Provide the (x, y) coordinate of the cell's center where the given text is located.  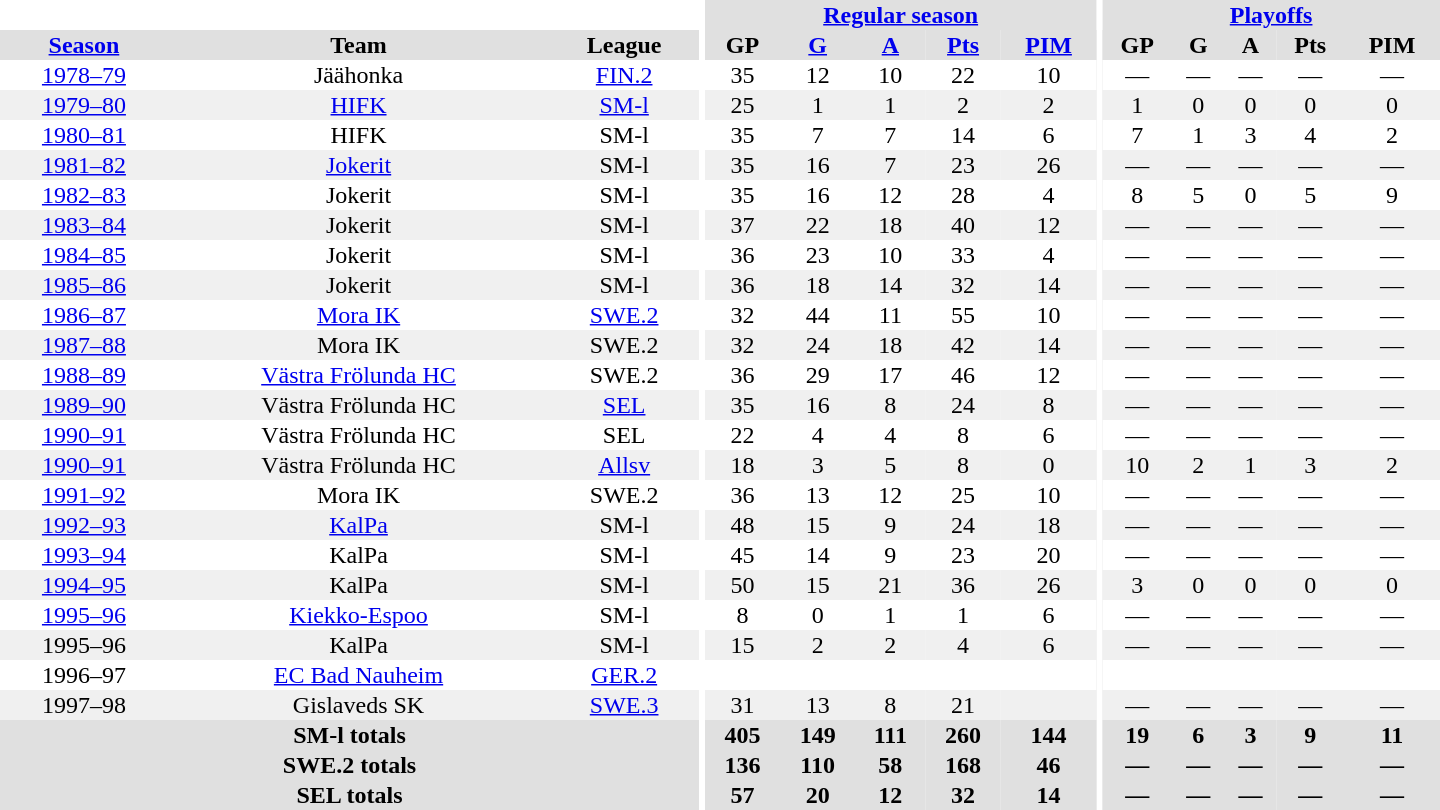
1982–83 (84, 195)
1989–90 (84, 405)
50 (742, 585)
19 (1137, 735)
1993–94 (84, 555)
Playoffs (1271, 15)
EC Bad Nauheim (358, 675)
29 (818, 375)
1988–89 (84, 375)
1981–82 (84, 165)
FIN.2 (624, 75)
45 (742, 555)
1991–92 (84, 495)
144 (1049, 735)
1979–80 (84, 105)
1980–81 (84, 135)
SWE.3 (624, 705)
110 (818, 765)
149 (818, 735)
405 (742, 735)
48 (742, 525)
44 (818, 315)
Allsv (624, 465)
55 (962, 315)
168 (962, 765)
1997–98 (84, 705)
28 (962, 195)
1996–97 (84, 675)
SEL totals (350, 795)
1987–88 (84, 345)
1986–87 (84, 315)
GER.2 (624, 675)
58 (890, 765)
1992–93 (84, 525)
17 (890, 375)
37 (742, 225)
Gislaveds SK (358, 705)
Jäähonka (358, 75)
42 (962, 345)
Season (84, 45)
1994–95 (84, 585)
1985–86 (84, 285)
33 (962, 255)
League (624, 45)
31 (742, 705)
1983–84 (84, 225)
260 (962, 735)
Team (358, 45)
Kiekko-Espoo (358, 615)
SM-l totals (350, 735)
40 (962, 225)
57 (742, 795)
136 (742, 765)
1978–79 (84, 75)
SWE.2 totals (350, 765)
1984–85 (84, 255)
Regular season (901, 15)
111 (890, 735)
